Search for the cell housing the specified text and yield its (X, Y) center coordinate. 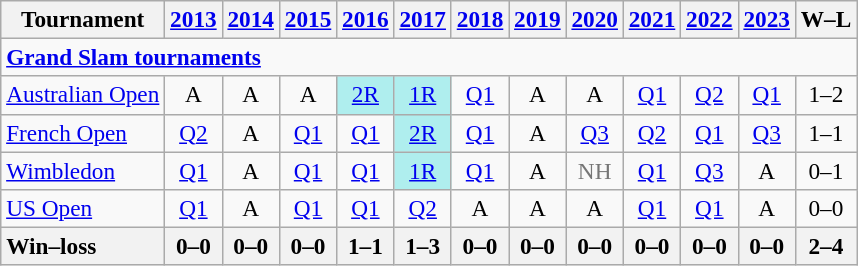
0–1 (826, 170)
Australian Open (83, 95)
US Open (83, 208)
2016 (366, 19)
2020 (594, 19)
NH (594, 170)
Win–loss (83, 246)
Tournament (83, 19)
2022 (710, 19)
2014 (250, 19)
2019 (538, 19)
1–3 (422, 246)
W–L (826, 19)
2018 (480, 19)
Grand Slam tournaments (429, 57)
2021 (652, 19)
French Open (83, 133)
1–2 (826, 95)
2017 (422, 19)
2–4 (826, 246)
2023 (766, 19)
2013 (194, 19)
Wimbledon (83, 170)
2015 (308, 19)
